Scan for the cell matching the given text and deliver its (X, Y) coordinate at center. 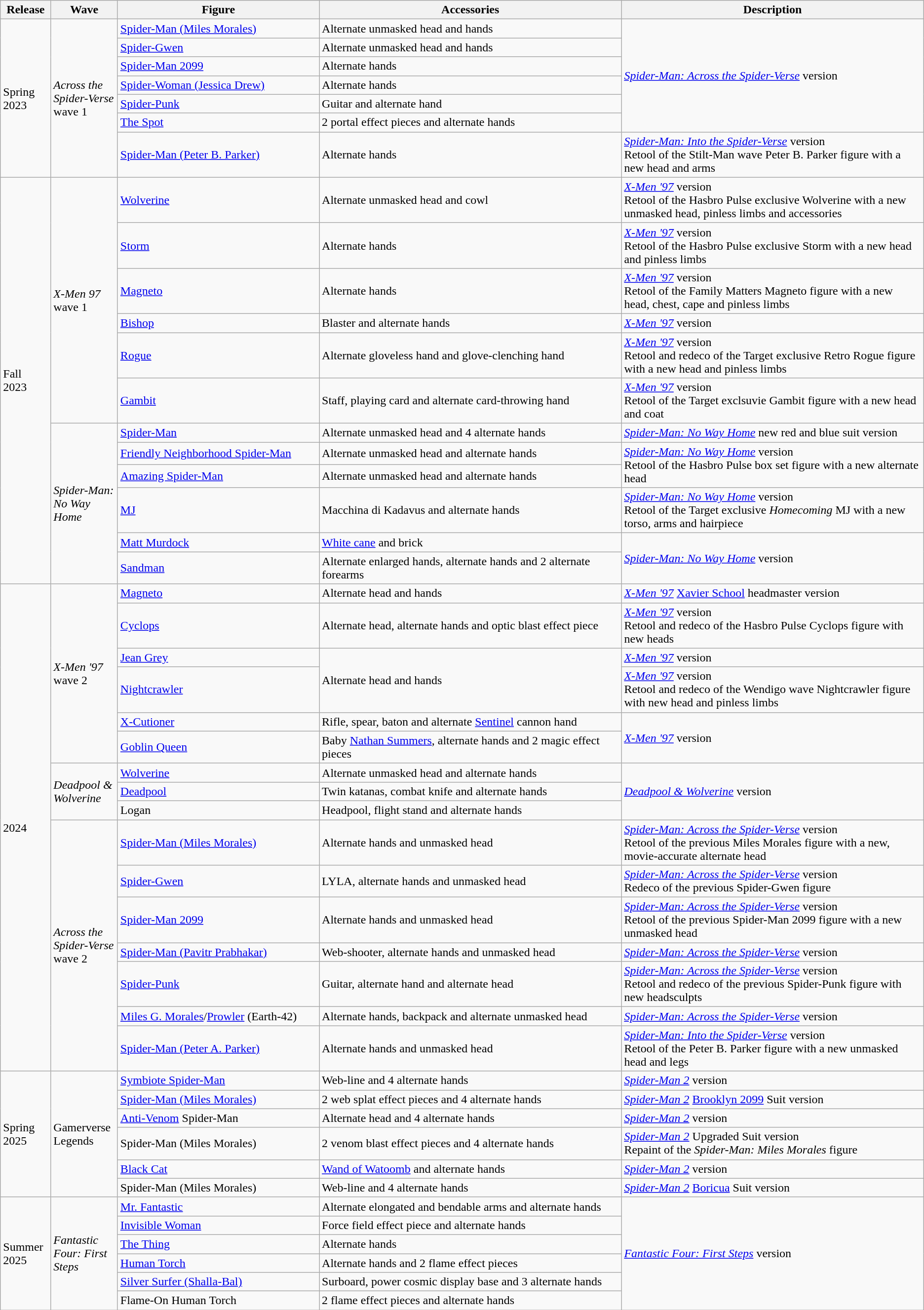
Spring 2025 (26, 1134)
Staff, playing card and alternate card-throwing hand (470, 401)
Flame-On Human Torch (218, 1301)
2 portal effect pieces and alternate hands (470, 122)
Spider-Man 2 Brooklyn 2099 Suit version (772, 1099)
Surboard, power cosmic display base and 3 alternate hands (470, 1282)
Spider-Woman (Jessica Drew) (218, 85)
Spider-Man: Into the Spider-Verse versionRetool of the Stilt-Man wave Peter B. Parker figure with a new head and arms (772, 154)
Rogue (218, 355)
Spider-Man: Across the Spider-Verse versionRedeco of the previous Spider-Gwen figure (772, 882)
Wave (84, 10)
Fall 2023 (26, 381)
X-Men '97 versionRetool and redeco of the Target exclusive Retro Rogue figure with a new head and pinless limbs (772, 355)
X-Men '97 versionRetool of the Hasbro Pulse exclusive Storm with a new head and pinless limbs (772, 245)
Symbiote Spider-Man (218, 1080)
Spring 2023 (26, 98)
Release (26, 10)
Bishop (218, 323)
X-Men '97 Xavier School headmaster version (772, 593)
X-Men '97 wave 2 (84, 673)
Storm (218, 245)
Spider-Man: Into the Spider-Verse versionRetool of the Peter B. Parker figure with a new unmasked head and legs (772, 1048)
Wand of Watoomb and alternate hands (470, 1169)
Macchina di Kadavus and alternate hands (470, 510)
Black Cat (218, 1169)
Nightcrawler (218, 690)
Deadpool (218, 791)
Spider-Man: No Way Home versionRetool of the Target exclusive Homecoming MJ with a new torso, arms and hairpiece (772, 510)
Rifle, spear, baton and alternate Sentinel cannon hand (470, 722)
Spider-Man: Across the Spider-Verse versionRetool of the previous Miles Morales figure with a new, movie-accurate alternate head (772, 842)
Gambit (218, 401)
The Thing (218, 1244)
Summer 2025 (26, 1253)
Blaster and alternate hands (470, 323)
Description (772, 10)
Deadpool & Wolverine (84, 791)
Human Torch (218, 1263)
X-Men '97 versionRetool of the Hasbro Pulse exclusive Wolverine with a new unmasked head, pinless limbs and accessories (772, 200)
Logan (218, 810)
Headpool, flight stand and alternate hands (470, 810)
Deadpool & Wolverine version (772, 791)
Alternate enlarged hands, alternate hands and 2 alternate forearms (470, 568)
Spider-Man: No Way Home new red and blue suit version (772, 433)
Across the Spider-Verse wave 1 (84, 98)
Silver Surfer (Shalla-Bal) (218, 1282)
Fantastic Four: First Steps version (772, 1253)
Cyclops (218, 625)
Spider-Man 2 Upgraded Suit versionRepaint of the Spider-Man: Miles Morales figure (772, 1143)
Force field effect piece and alternate hands (470, 1225)
X-Men '97 versionRetool of the Target exclsuvie Gambit figure with a new head and coat (772, 401)
Fantastic Four: First Steps (84, 1253)
Miles G. Morales/Prowler (Earth-42) (218, 1016)
Alternate unmasked head and cowl (470, 200)
Alternate hands and 2 flame effect pieces (470, 1263)
X-Cutioner (218, 722)
X-Men '97 versionRetool and redeco of the Hasbro Pulse Cyclops figure with new heads (772, 625)
X-Men 97 wave 1 (84, 300)
MJ (218, 510)
2 venom blast effect pieces and 4 alternate hands (470, 1143)
Alternate head, alternate hands and optic blast effect piece (470, 625)
Spider-Man (218, 433)
Alternate hands, backpack and alternate unmasked head (470, 1016)
Spider-Man (Peter A. Parker) (218, 1048)
X-Men '97 versionRetool and redeco of the Wendigo wave Nightcrawler figure with new head and pinless limbs (772, 690)
Twin katanas, combat knife and alternate hands (470, 791)
Spider-Man (Pavitr Prabhakar) (218, 952)
Spider-Man (Peter B. Parker) (218, 154)
Alternate gloveless hand and glove-clenching hand (470, 355)
Alternate elongated and bendable arms and alternate hands (470, 1206)
2 flame effect pieces and alternate hands (470, 1301)
Figure (218, 10)
Alternate head and 4 alternate hands (470, 1118)
2024 (26, 827)
Friendly Neighborhood Spider-Man (218, 454)
White cane and brick (470, 542)
Baby Nathan Summers, alternate hands and 2 magic effect pieces (470, 747)
Spider-Man 2 Boricua Suit version (772, 1188)
Spider-Man: No Way Home versionRetool of the Hasbro Pulse box set figure with a new alternate head (772, 465)
Web-shooter, alternate hands and unmasked head (470, 952)
Invisible Woman (218, 1225)
Alternate unmasked head and 4 alternate hands (470, 433)
2 web splat effect pieces and 4 alternate hands (470, 1099)
Gamerverse Legends (84, 1134)
Guitar, alternate hand and alternate head (470, 984)
LYLA, alternate hands and unmasked head (470, 882)
Mr. Fantastic (218, 1206)
Spider-Man: No Way Home version (772, 559)
Spider-Man: Across the Spider-Verse versionRetool and redeco of the previous Spider-Punk figure with new headsculpts (772, 984)
X-Men '97 versionRetool of the Family Matters Magneto figure with a new head, chest, cape and pinless limbs (772, 291)
The Spot (218, 122)
Spider-Man: Across the Spider-Verse versionRetool of the previous Spider-Man 2099 figure with a new unmasked head (772, 920)
Spider-Man: No Way Home (84, 503)
Goblin Queen (218, 747)
Accessories (470, 10)
Matt Murdock (218, 542)
Guitar and alternate hand (470, 104)
Sandman (218, 568)
Jean Grey (218, 657)
Amazing Spider-Man (218, 476)
Across the Spider-Verse wave 2 (84, 945)
Anti-Venom Spider-Man (218, 1118)
